Determine the (x, y) coordinate at the center of the cell enclosing the given text.  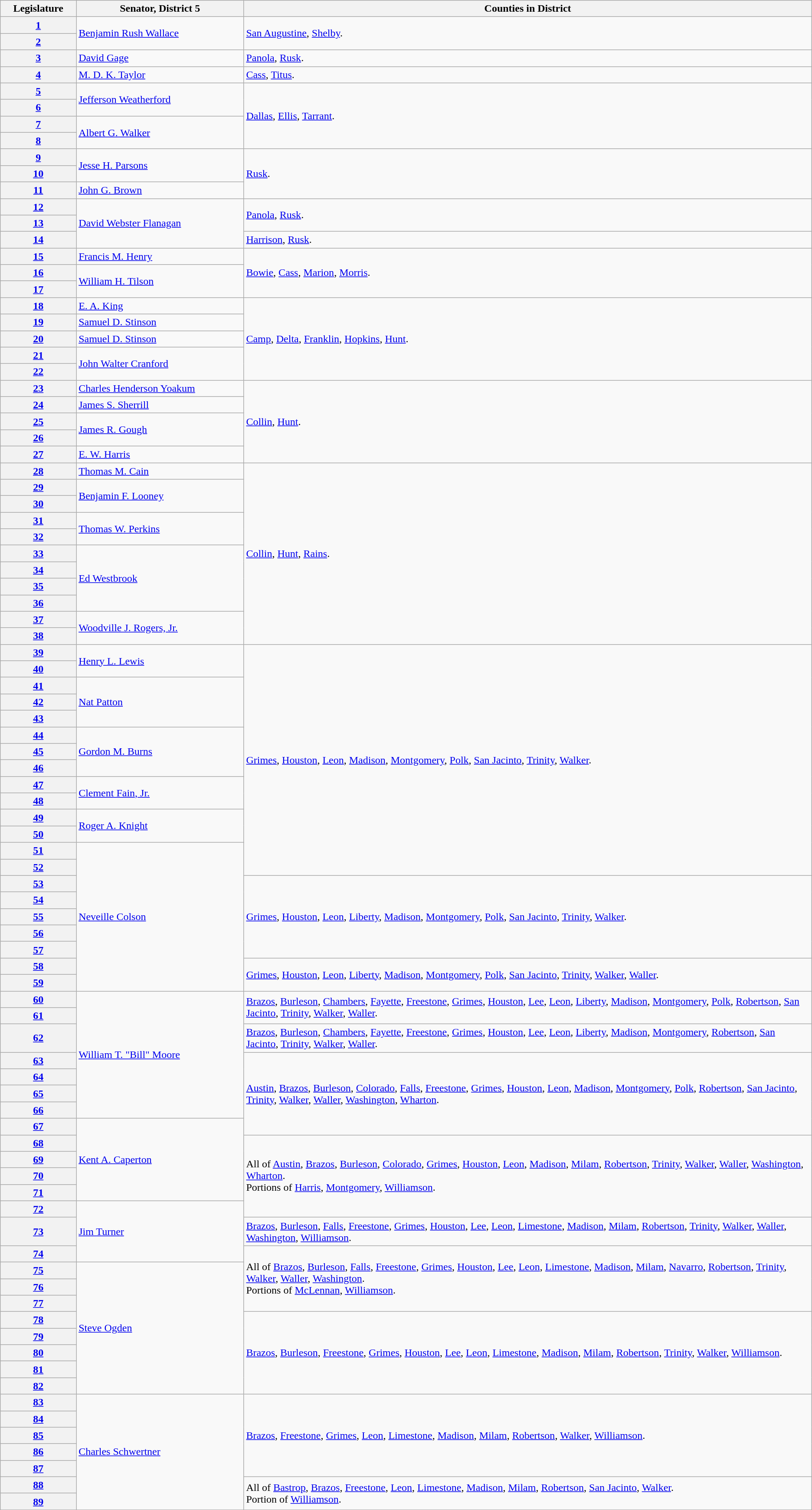
9 (38, 157)
55 (38, 917)
53 (38, 884)
47 (38, 785)
All of Bastrop, Brazos, Freestone, Leon, Limestone, Madison, Milam, Robertson, San Jacinto, Walker.Portion of Williamson. (527, 1493)
2 (38, 42)
16 (38, 273)
Albert G. Walker (160, 132)
32 (38, 537)
28 (38, 471)
Cass, Titus. (527, 75)
Kent A. Caperton (160, 1160)
Neveille Colson (160, 917)
6 (38, 108)
72 (38, 1209)
61 (38, 1016)
7 (38, 124)
60 (38, 999)
30 (38, 504)
David Gage (160, 58)
Counties in District (527, 9)
48 (38, 801)
81 (38, 1369)
Gordon M. Burns (160, 752)
David Webster Flanagan (160, 223)
Benjamin Rush Wallace (160, 33)
5 (38, 91)
33 (38, 554)
James R. Gough (160, 429)
75 (38, 1270)
Jefferson Weatherford (160, 99)
William H. Tilson (160, 281)
Francis M. Henry (160, 256)
18 (38, 306)
42 (38, 702)
52 (38, 867)
11 (38, 190)
31 (38, 521)
22 (38, 372)
68 (38, 1143)
46 (38, 768)
79 (38, 1336)
10 (38, 174)
Harrison, Rusk. (527, 240)
Senator, District 5 (160, 9)
James S. Sherrill (160, 405)
44 (38, 735)
62 (38, 1038)
76 (38, 1287)
17 (38, 289)
Thomas W. Perkins (160, 529)
Jesse H. Parsons (160, 165)
43 (38, 718)
Henry L. Lewis (160, 661)
36 (38, 603)
73 (38, 1231)
Collin, Hunt. (527, 421)
71 (38, 1192)
26 (38, 438)
67 (38, 1127)
Charles Schwertner (160, 1452)
Steve Ogden (160, 1328)
35 (38, 586)
63 (38, 1061)
27 (38, 454)
85 (38, 1435)
34 (38, 570)
54 (38, 900)
23 (38, 388)
70 (38, 1176)
29 (38, 488)
12 (38, 207)
Thomas M. Cain (160, 471)
Roger A. Knight (160, 826)
Benjamin F. Looney (160, 496)
Grimes, Houston, Leon, Madison, Montgomery, Polk, San Jacinto, Trinity, Walker. (527, 760)
Rusk. (527, 174)
74 (38, 1254)
Brazos, Burleson, Freestone, Grimes, Houston, Lee, Leon, Limestone, Madison, Milam, Robertson, Trinity, Walker, Williamson. (527, 1353)
50 (38, 834)
21 (38, 355)
Bowie, Cass, Marion, Morris. (527, 273)
51 (38, 851)
Charles Henderson Yoakum (160, 388)
Nat Patton (160, 702)
4 (38, 75)
Brazos, Freestone, Grimes, Leon, Limestone, Madison, Milam, Robertson, Walker, Williamson. (527, 1435)
24 (38, 405)
19 (38, 322)
3 (38, 58)
88 (38, 1485)
45 (38, 752)
15 (38, 256)
83 (38, 1402)
M. D. K. Taylor (160, 75)
87 (38, 1468)
Grimes, Houston, Leon, Liberty, Madison, Montgomery, Polk, San Jacinto, Trinity, Walker, Waller. (527, 974)
8 (38, 141)
80 (38, 1353)
40 (38, 669)
82 (38, 1386)
20 (38, 339)
Woodville J. Rogers, Jr. (160, 628)
Collin, Hunt, Rains. (527, 554)
57 (38, 950)
E. W. Harris (160, 454)
E. A. King (160, 306)
49 (38, 818)
56 (38, 933)
78 (38, 1320)
89 (38, 1501)
Dallas, Ellis, Tarrant. (527, 116)
84 (38, 1419)
1 (38, 25)
39 (38, 652)
25 (38, 421)
13 (38, 223)
San Augustine, Shelby. (527, 33)
Grimes, Houston, Leon, Liberty, Madison, Montgomery, Polk, San Jacinto, Trinity, Walker. (527, 917)
37 (38, 619)
Legislature (38, 9)
77 (38, 1304)
38 (38, 636)
64 (38, 1077)
69 (38, 1160)
58 (38, 966)
Jim Turner (160, 1231)
John Walter Cranford (160, 364)
John G. Brown (160, 190)
Ed Westbrook (160, 578)
41 (38, 685)
86 (38, 1452)
William T. "Bill" Moore (160, 1054)
59 (38, 983)
Clement Fain, Jr. (160, 793)
Camp, Delta, Franklin, Hopkins, Hunt. (527, 339)
65 (38, 1094)
66 (38, 1110)
14 (38, 240)
